Locate the cell with the specified text and output its (X, Y) center coordinate. 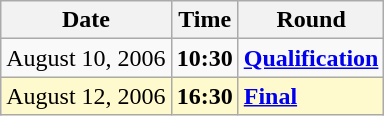
Round (311, 20)
Final (311, 96)
Date (86, 20)
August 10, 2006 (86, 58)
Qualification (311, 58)
16:30 (204, 96)
10:30 (204, 58)
August 12, 2006 (86, 96)
Time (204, 20)
